Return [x, y] of the center of cell containing provided text 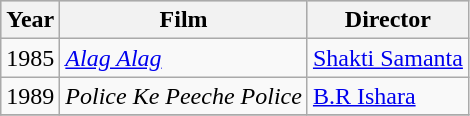
1989 [30, 96]
Shakti Samanta [388, 58]
1985 [30, 58]
Year [30, 20]
Film [184, 20]
Police Ke Peeche Police [184, 96]
B.R Ishara [388, 96]
Director [388, 20]
Alag Alag [184, 58]
